Pinpoint the cell where the given text exists, returning its [X, Y] midpoint coordinate. 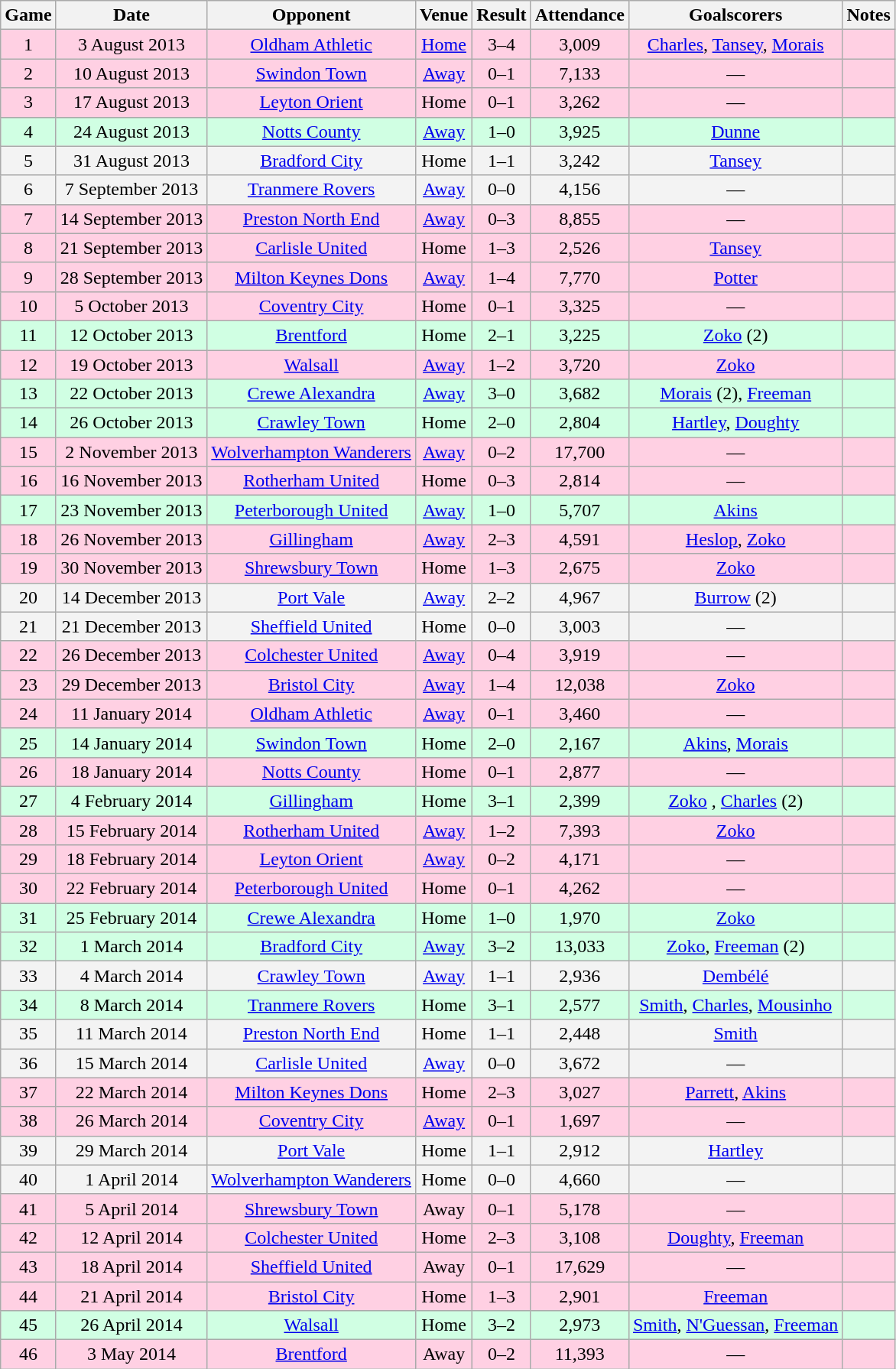
Goalscorers [735, 15]
3,919 [579, 655]
18 January 2014 [131, 772]
22 October 2013 [131, 394]
14 [28, 423]
36 [28, 1063]
3,242 [579, 161]
7 [28, 219]
9 [28, 277]
5,707 [579, 510]
12,038 [579, 684]
15 March 2014 [131, 1063]
46 [28, 1354]
17 August 2013 [131, 102]
4,156 [579, 190]
18 April 2014 [131, 1267]
3,682 [579, 394]
Heslop, Zoko [735, 539]
12 October 2013 [131, 335]
Potter [735, 277]
21 April 2014 [131, 1296]
11 January 2014 [131, 714]
26 November 2013 [131, 539]
21 December 2013 [131, 626]
3,325 [579, 306]
26 December 2013 [131, 655]
31 [28, 918]
33 [28, 976]
7 September 2013 [131, 190]
10 August 2013 [131, 73]
Smith, N'Guessan, Freeman [735, 1325]
Date [131, 15]
15 [28, 452]
Notes [868, 15]
3,262 [579, 102]
3 August 2013 [131, 44]
19 [28, 568]
2,399 [579, 801]
27 [28, 801]
11 March 2014 [131, 1034]
24 [28, 714]
26 April 2014 [131, 1325]
28 [28, 830]
22 March 2014 [131, 1092]
4,967 [579, 597]
1,697 [579, 1121]
13,033 [579, 947]
2–1 [502, 335]
5 October 2013 [131, 306]
2,877 [579, 772]
34 [28, 1005]
17,700 [579, 452]
Opponent [312, 15]
43 [28, 1267]
Freeman [735, 1296]
Game [28, 15]
3,225 [579, 335]
14 September 2013 [131, 219]
13 [28, 394]
Zoko, Freeman (2) [735, 947]
3,003 [579, 626]
3–4 [502, 44]
2,577 [579, 1005]
32 [28, 947]
2,936 [579, 976]
17,629 [579, 1267]
2 November 2013 [131, 452]
8 March 2014 [131, 1005]
2,901 [579, 1296]
21 [28, 626]
Burrow (2) [735, 597]
4 February 2014 [131, 801]
Morais (2), Freeman [735, 394]
10 [28, 306]
Charles, Tansey, Morais [735, 44]
3,460 [579, 714]
26 March 2014 [131, 1121]
4 [28, 132]
3,925 [579, 132]
2,448 [579, 1034]
1 April 2014 [131, 1179]
3,009 [579, 44]
26 [28, 772]
1 [28, 44]
4,660 [579, 1179]
30 [28, 889]
2 [28, 73]
Doughty, Freeman [735, 1237]
19 October 2013 [131, 365]
20 [28, 597]
16 [28, 481]
3 [28, 102]
2,167 [579, 743]
28 September 2013 [131, 277]
18 February 2014 [131, 860]
3,720 [579, 365]
11 [28, 335]
2,804 [579, 423]
2,814 [579, 481]
2,526 [579, 248]
14 January 2014 [131, 743]
2,912 [579, 1150]
Hartley [735, 1150]
45 [28, 1325]
6 [28, 190]
4,591 [579, 539]
29 December 2013 [131, 684]
4 March 2014 [131, 976]
1,970 [579, 918]
Akins, Morais [735, 743]
29 [28, 860]
37 [28, 1092]
31 August 2013 [131, 161]
Dunne [735, 132]
22 February 2014 [131, 889]
4,171 [579, 860]
23 November 2013 [131, 510]
1 March 2014 [131, 947]
3,108 [579, 1237]
35 [28, 1034]
Hartley, Doughty [735, 423]
5 April 2014 [131, 1208]
40 [28, 1179]
Akins [735, 510]
2–2 [502, 597]
5,178 [579, 1208]
11,393 [579, 1354]
Smith, Charles, Mousinho [735, 1005]
25 [28, 743]
7,133 [579, 73]
8,855 [579, 219]
3,027 [579, 1092]
2,675 [579, 568]
Dembélé [735, 976]
15 February 2014 [131, 830]
Zoko , Charles (2) [735, 801]
38 [28, 1121]
Smith [735, 1034]
22 [28, 655]
4,262 [579, 889]
14 December 2013 [131, 597]
5 [28, 161]
2,973 [579, 1325]
12 April 2014 [131, 1237]
3,672 [579, 1063]
Parrett, Akins [735, 1092]
3 May 2014 [131, 1354]
3–0 [502, 394]
8 [28, 248]
16 November 2013 [131, 481]
30 November 2013 [131, 568]
7,393 [579, 830]
29 March 2014 [131, 1150]
39 [28, 1150]
Attendance [579, 15]
7,770 [579, 277]
26 October 2013 [131, 423]
18 [28, 539]
Venue [443, 15]
12 [28, 365]
23 [28, 684]
42 [28, 1237]
44 [28, 1296]
24 August 2013 [131, 132]
0–4 [502, 655]
41 [28, 1208]
Result [502, 15]
17 [28, 510]
21 September 2013 [131, 248]
Zoko (2) [735, 335]
25 February 2014 [131, 918]
